From the cell containing the given text, extract its center point as (x, y) coordinate. 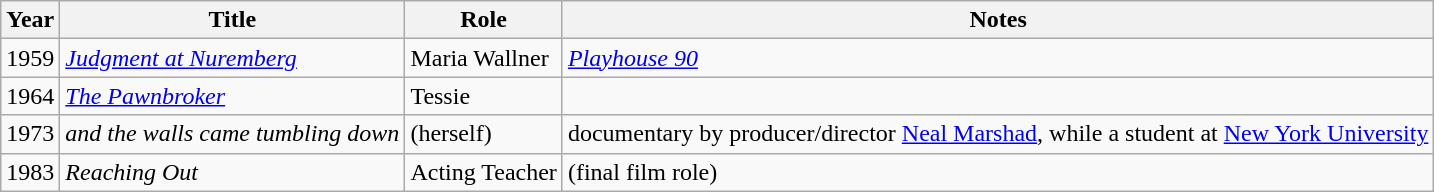
Notes (998, 20)
and the walls came tumbling down (232, 134)
1973 (30, 134)
Tessie (484, 96)
1983 (30, 172)
Playhouse 90 (998, 58)
(herself) (484, 134)
Title (232, 20)
Acting Teacher (484, 172)
(final film role) (998, 172)
1959 (30, 58)
Role (484, 20)
Maria Wallner (484, 58)
Judgment at Nuremberg (232, 58)
The Pawnbroker (232, 96)
Year (30, 20)
Reaching Out (232, 172)
documentary by producer/director Neal Marshad, while a student at New York University (998, 134)
1964 (30, 96)
